Extract the (x, y) coordinate from the center of the cell holding the provided text.  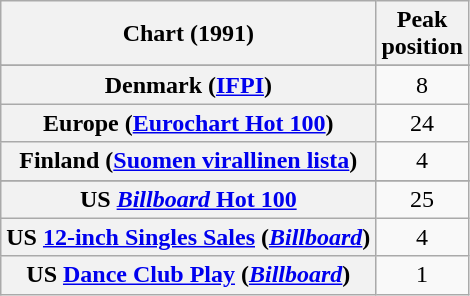
Denmark (IFPI) (188, 85)
US Dance Club Play (Billboard) (188, 275)
Finland (Suomen virallinen lista) (188, 161)
8 (422, 85)
Chart (1991) (188, 34)
US 12-inch Singles Sales (Billboard) (188, 237)
25 (422, 199)
Europe (Eurochart Hot 100) (188, 123)
US Billboard Hot 100 (188, 199)
24 (422, 123)
1 (422, 275)
Peakposition (422, 34)
